Return [x, y] of the center of cell containing provided text 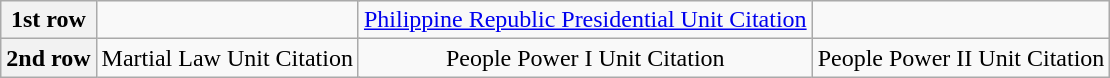
People Power I Unit Citation [585, 58]
Martial Law Unit Citation [227, 58]
2nd row [48, 58]
Philippine Republic Presidential Unit Citation [585, 20]
1st row [48, 20]
People Power II Unit Citation [961, 58]
